For the text-containing cell, return its midpoint in (x, y) coordinate format. 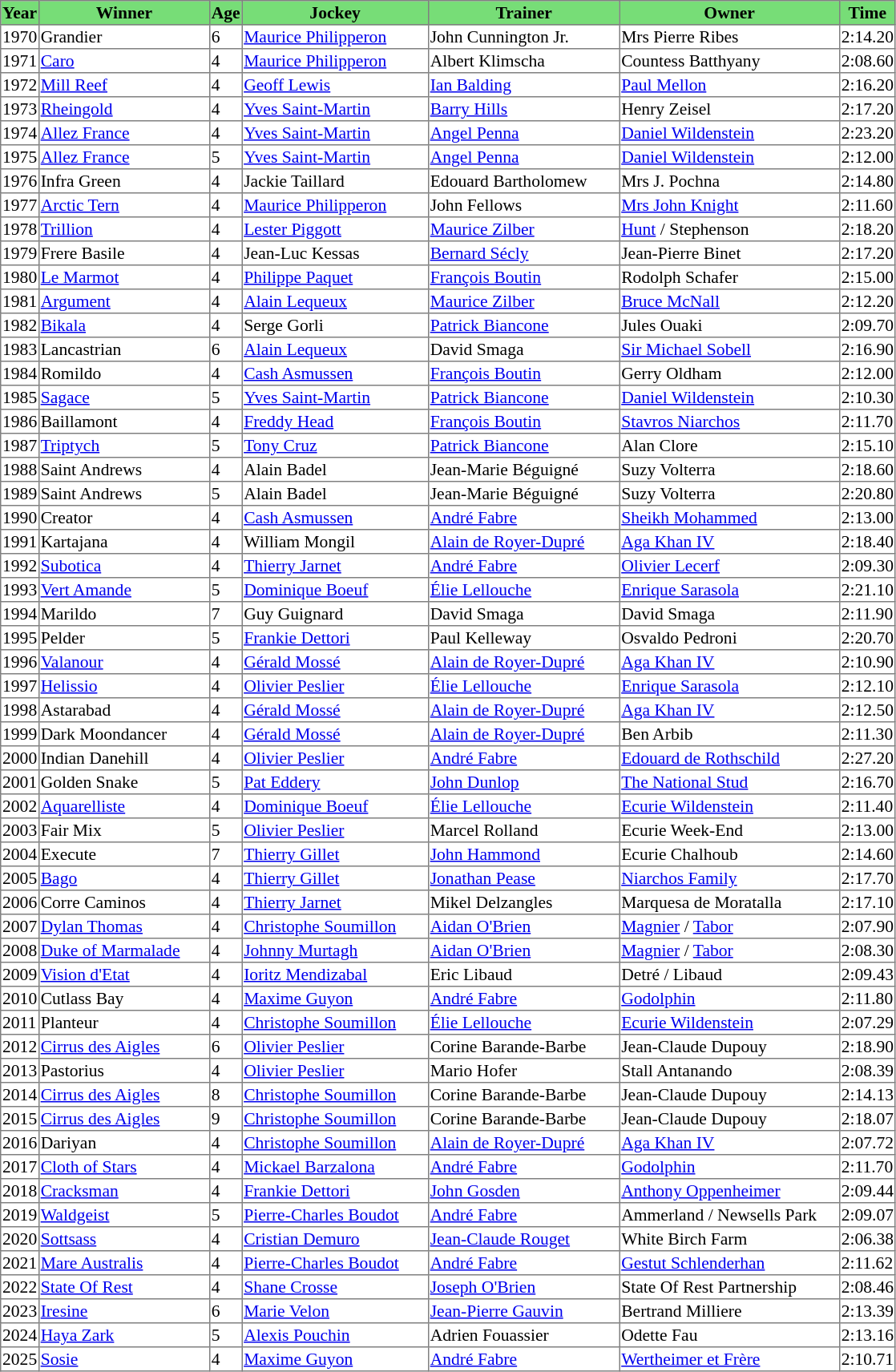
Mrs Pierre Ribes (729, 37)
Sagace (123, 397)
Ecurie Chalhoub (729, 854)
Wertheimer et Frère (729, 1359)
Age (225, 13)
Sheikh Mohammed (729, 518)
Jean-Pierre Binet (729, 253)
1972 (20, 85)
2018 (20, 1191)
2:17.10 (867, 902)
2011 (20, 1023)
2:18.07 (867, 1119)
Marie Velon (335, 1311)
2:15.00 (867, 277)
Waldgeist (123, 1215)
2022 (20, 1287)
Edouard de Rothschild (729, 758)
1975 (20, 157)
Jean-Luc Kessas (335, 253)
2:07.72 (867, 1143)
2:12.10 (867, 686)
1976 (20, 181)
2:09.07 (867, 1215)
Odette Fau (729, 1335)
2000 (20, 758)
Marcel Rolland (523, 830)
2:09.70 (867, 325)
Freddy Head (335, 422)
Kartajana (123, 542)
1999 (20, 734)
2:08.46 (867, 1287)
2009 (20, 975)
2:11.60 (867, 205)
2:09.30 (867, 566)
Triptych (123, 446)
1989 (20, 494)
Sottsass (123, 1239)
Ammerland / Newsells Park (729, 1215)
2:14.20 (867, 37)
2:08.30 (867, 950)
Mare Australis (123, 1263)
Creator (123, 518)
2:16.70 (867, 782)
John Cunnington Jr. (523, 37)
John Hammond (523, 854)
Ecurie Week-End (729, 830)
Time (867, 13)
State Of Rest (123, 1287)
Caro (123, 61)
Mrs John Knight (729, 205)
1998 (20, 710)
2:20.80 (867, 494)
Cracksman (123, 1191)
Sosie (123, 1359)
Marquesa de Moratalla (729, 902)
Cutlass Bay (123, 999)
Gestut Schlenderhan (729, 1263)
1973 (20, 109)
1980 (20, 277)
Joseph O'Brien (523, 1287)
Pat Eddery (335, 782)
2012 (20, 1047)
1991 (20, 542)
Anthony Oppenheimer (729, 1191)
Bikala (123, 325)
Aquarelliste (123, 806)
Osvaldo Pedroni (729, 638)
1990 (20, 518)
Ben Arbib (729, 734)
2:10.30 (867, 397)
John Gosden (523, 1191)
2:09.44 (867, 1191)
Indian Danehill (123, 758)
Rodolph Schafer (729, 277)
2:09.43 (867, 975)
Jean-Claude Rouget (523, 1239)
Bertrand Milliere (729, 1311)
2008 (20, 950)
1985 (20, 397)
2004 (20, 854)
Countess Batthyany (729, 61)
Bernard Sécly (523, 253)
2023 (20, 1311)
1987 (20, 446)
Dylan Thomas (123, 926)
8 (225, 1095)
2:11.90 (867, 614)
Rheingold (123, 109)
1996 (20, 662)
Bago (123, 878)
Year (20, 13)
Le Marmot (123, 277)
The National Stud (729, 782)
2003 (20, 830)
2:23.20 (867, 133)
Jonathan Pease (523, 878)
1992 (20, 566)
1997 (20, 686)
2:10.71 (867, 1359)
Mickael Barzalona (335, 1167)
Grandier (123, 37)
2:13.39 (867, 1311)
Gerry Oldham (729, 373)
2020 (20, 1239)
1981 (20, 301)
2021 (20, 1263)
2:07.90 (867, 926)
2:18.60 (867, 470)
2:27.20 (867, 758)
2:12.50 (867, 710)
Shane Crosse (335, 1287)
2:17.70 (867, 878)
Alexis Pouchin (335, 1335)
2017 (20, 1167)
John Dunlop (523, 782)
Serge Gorli (335, 325)
2:11.40 (867, 806)
2016 (20, 1143)
Subotica (123, 566)
Guy Guignard (335, 614)
2005 (20, 878)
Baillamont (123, 422)
William Mongil (335, 542)
Sir Michael Sobell (729, 349)
Trillion (123, 229)
2:13.16 (867, 1335)
Trainer (523, 13)
1982 (20, 325)
Paul Kelleway (523, 638)
Lancastrian (123, 349)
Geoff Lewis (335, 85)
9 (225, 1119)
Niarchos Family (729, 878)
Cloth of Stars (123, 1167)
Jackie Taillard (335, 181)
2006 (20, 902)
2:07.29 (867, 1023)
2014 (20, 1095)
Owner (729, 13)
Frere Basile (123, 253)
Olivier Lecerf (729, 566)
1995 (20, 638)
Infra Green (123, 181)
2:08.39 (867, 1071)
2025 (20, 1359)
State Of Rest Partnership (729, 1287)
1988 (20, 470)
Hunt / Stephenson (729, 229)
2:14.80 (867, 181)
1970 (20, 37)
Vision d'Etat (123, 975)
2010 (20, 999)
John Fellows (523, 205)
2013 (20, 1071)
Fair Mix (123, 830)
2:08.60 (867, 61)
Henry Zeisel (729, 109)
Dark Moondancer (123, 734)
Paul Mellon (729, 85)
1983 (20, 349)
2:14.60 (867, 854)
2:11.30 (867, 734)
1994 (20, 614)
Execute (123, 854)
Edouard Bartholomew (523, 181)
2:18.90 (867, 1047)
1984 (20, 373)
Bruce McNall (729, 301)
1974 (20, 133)
2:12.20 (867, 301)
Mikel Delzangles (523, 902)
Jean-Pierre Gauvin (523, 1311)
2:06.38 (867, 1239)
2019 (20, 1215)
Haya Zark (123, 1335)
Philippe Paquet (335, 277)
Jockey (335, 13)
1986 (20, 422)
Valanour (123, 662)
Albert Klimscha (523, 61)
2:21.10 (867, 590)
1978 (20, 229)
Duke of Marmalade (123, 950)
2:18.40 (867, 542)
Cristian Demuro (335, 1239)
2:10.90 (867, 662)
Ioritz Mendizabal (335, 975)
2:16.90 (867, 349)
Winner (123, 13)
Detré / Libaud (729, 975)
Stall Antanando (729, 1071)
Pelder (123, 638)
Ian Balding (523, 85)
Helissio (123, 686)
Planteur (123, 1023)
2015 (20, 1119)
2024 (20, 1335)
2:14.13 (867, 1095)
2:18.20 (867, 229)
Mrs J. Pochna (729, 181)
2:11.62 (867, 1263)
2:16.20 (867, 85)
Corre Caminos (123, 902)
Pastorius (123, 1071)
2007 (20, 926)
Vert Amande (123, 590)
1993 (20, 590)
White Birch Farm (729, 1239)
2:15.10 (867, 446)
2:20.70 (867, 638)
Argument (123, 301)
Johnny Murtagh (335, 950)
1979 (20, 253)
Marildo (123, 614)
Dariyan (123, 1143)
Iresine (123, 1311)
Golden Snake (123, 782)
1977 (20, 205)
Tony Cruz (335, 446)
1971 (20, 61)
Alan Clore (729, 446)
Astarabad (123, 710)
Barry Hills (523, 109)
2002 (20, 806)
Jules Ouaki (729, 325)
Eric Libaud (523, 975)
Lester Piggott (335, 229)
Mario Hofer (523, 1071)
2001 (20, 782)
Romildo (123, 373)
Mill Reef (123, 85)
2:11.80 (867, 999)
Stavros Niarchos (729, 422)
Adrien Fouassier (523, 1335)
Arctic Tern (123, 205)
